Find where the given text appears and provide that cell's center as (x, y) coordinate. 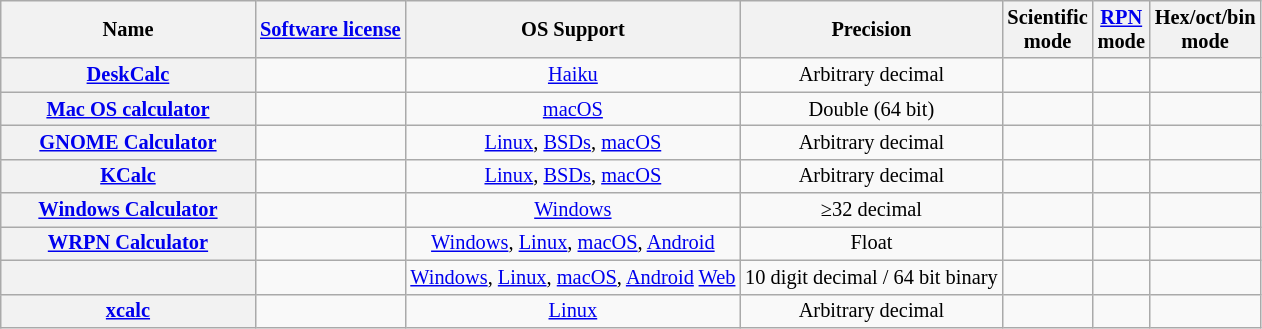
Haiku (572, 75)
Mac OS calculator (128, 109)
Linux (572, 311)
Hex/oct/bin mode (1205, 29)
Windows Calculator (128, 210)
Precision (871, 29)
Name (128, 29)
GNOME Calculator (128, 142)
Double (64 bit) (871, 109)
DeskCalc (128, 75)
Float (871, 243)
Windows (572, 210)
Scientific mode (1048, 29)
RPN mode (1122, 29)
10 digit decimal / 64 bit binary (871, 277)
xcalc (128, 311)
OS Support (572, 29)
Software license (330, 29)
KCalc (128, 176)
WRPN Calculator (128, 243)
macOS (572, 109)
Windows, Linux, macOS, Android (572, 243)
≥32 decimal (871, 210)
Windows, Linux, macOS, Android Web (572, 277)
